Return the (X, Y) coordinate for the center point of the cell that contains the specified text.  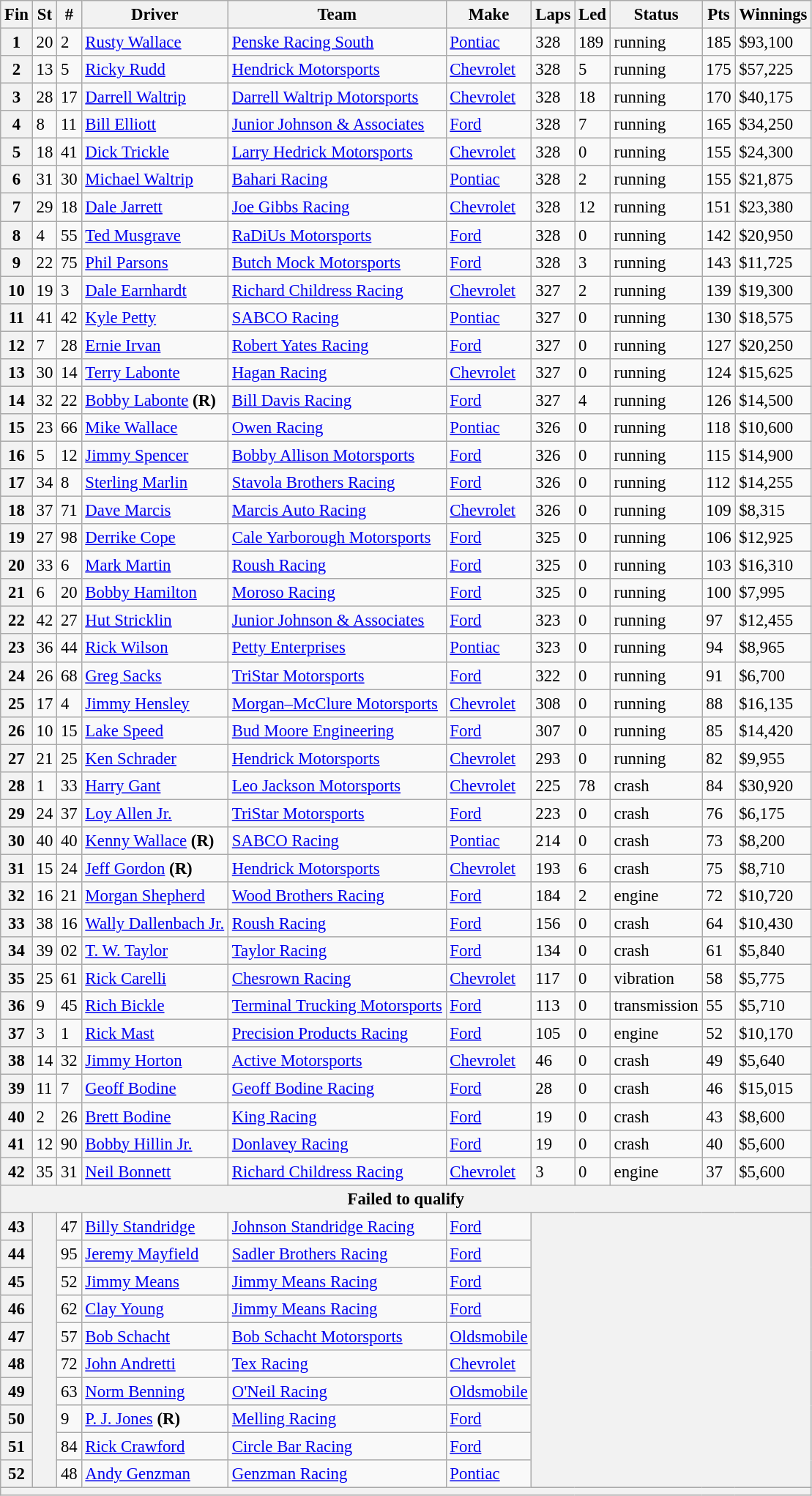
Leo Jackson Motorsports (337, 786)
143 (719, 262)
Dave Marcis (154, 511)
vibration (656, 979)
$14,500 (773, 400)
134 (554, 951)
Harry Gant (154, 786)
117 (554, 979)
118 (719, 428)
Jimmy Hensley (154, 703)
$23,380 (773, 207)
$6,175 (773, 813)
$14,255 (773, 483)
$12,925 (773, 538)
$8,200 (773, 841)
$20,250 (773, 345)
Donlavey Racing (337, 1144)
$21,875 (773, 179)
$10,720 (773, 896)
# (69, 15)
Robert Yates Racing (337, 345)
RaDiUs Motorsports (337, 235)
Bob Schacht (154, 1336)
100 (719, 593)
Terry Labonte (154, 373)
Butch Mock Motorsports (337, 262)
Andy Genzman (154, 1474)
Rusty Wallace (154, 42)
$16,135 (773, 703)
307 (554, 730)
225 (554, 786)
Winnings (773, 15)
Jimmy Horton (154, 1062)
165 (719, 125)
223 (554, 813)
Geoff Bodine Racing (337, 1089)
Circle Bar Racing (337, 1447)
Laps (554, 15)
76 (719, 813)
Precision Products Racing (337, 1034)
Derrike Cope (154, 538)
transmission (656, 1006)
Taylor Racing (337, 951)
Dale Jarrett (154, 207)
130 (719, 317)
151 (719, 207)
Jeff Gordon (R) (154, 868)
Team (337, 15)
322 (554, 675)
184 (554, 896)
189 (593, 42)
Darrell Waltrip Motorsports (337, 97)
Pts (719, 15)
57 (69, 1336)
Marcis Auto Racing (337, 511)
156 (554, 924)
78 (593, 786)
$7,995 (773, 593)
$5,640 (773, 1062)
$24,300 (773, 152)
$8,600 (773, 1117)
Led (593, 15)
Kenny Wallace (R) (154, 841)
97 (719, 621)
112 (719, 483)
Neil Bonnett (154, 1171)
Darrell Waltrip (154, 97)
Terminal Trucking Motorsports (337, 1006)
$10,170 (773, 1034)
175 (719, 70)
214 (554, 841)
Geoff Bodine (154, 1089)
170 (719, 97)
Jeremy Mayfield (154, 1254)
113 (554, 1006)
$14,900 (773, 455)
Bud Moore Engineering (337, 730)
$8,315 (773, 511)
Failed to qualify (406, 1199)
$9,955 (773, 758)
105 (554, 1034)
124 (719, 373)
Wally Dallenbach Jr. (154, 924)
Dale Earnhardt (154, 290)
Ken Schrader (154, 758)
Clay Young (154, 1309)
91 (719, 675)
103 (719, 566)
$20,950 (773, 235)
Mike Wallace (154, 428)
Rick Carelli (154, 979)
50 (17, 1419)
85 (719, 730)
115 (719, 455)
Brett Bodine (154, 1117)
$30,920 (773, 786)
Chesrown Racing (337, 979)
$40,175 (773, 97)
$10,430 (773, 924)
King Racing (337, 1117)
$14,420 (773, 730)
Lake Speed (154, 730)
Joe Gibbs Racing (337, 207)
Cale Yarborough Motorsports (337, 538)
94 (719, 648)
Dick Trickle (154, 152)
73 (719, 841)
Ricky Rudd (154, 70)
Rich Bickle (154, 1006)
$12,455 (773, 621)
Genzman Racing (337, 1474)
T. W. Taylor (154, 951)
Rick Wilson (154, 648)
Wood Brothers Racing (337, 896)
51 (17, 1447)
$15,015 (773, 1089)
63 (69, 1392)
Tex Racing (337, 1364)
106 (719, 538)
Bobby Hamilton (154, 593)
$11,725 (773, 262)
Bill Davis Racing (337, 400)
$8,965 (773, 648)
Bobby Labonte (R) (154, 400)
Rick Mast (154, 1034)
193 (554, 868)
$19,300 (773, 290)
$6,700 (773, 675)
$8,710 (773, 868)
Morgan–McClure Motorsports (337, 703)
58 (719, 979)
$57,225 (773, 70)
88 (719, 703)
P. J. Jones (R) (154, 1419)
Jimmy Spencer (154, 455)
$16,310 (773, 566)
90 (69, 1144)
Billy Standridge (154, 1226)
Petty Enterprises (337, 648)
Sterling Marlin (154, 483)
Rick Crawford (154, 1447)
Norm Benning (154, 1392)
Hut Stricklin (154, 621)
142 (719, 235)
68 (69, 675)
Bahari Racing (337, 179)
95 (69, 1254)
308 (554, 703)
Loy Allen Jr. (154, 813)
71 (69, 511)
Status (656, 15)
109 (719, 511)
Bill Elliott (154, 125)
Stavola Brothers Racing (337, 483)
Make (489, 15)
$5,840 (773, 951)
Michael Waltrip (154, 179)
John Andretti (154, 1364)
Bob Schacht Motorsports (337, 1336)
Penske Racing South (337, 42)
Owen Racing (337, 428)
98 (69, 538)
$15,625 (773, 373)
Sadler Brothers Racing (337, 1254)
Melling Racing (337, 1419)
Bobby Allison Motorsports (337, 455)
293 (554, 758)
Larry Hedrick Motorsports (337, 152)
Moroso Racing (337, 593)
Ted Musgrave (154, 235)
02 (69, 951)
O'Neil Racing (337, 1392)
Bobby Hillin Jr. (154, 1144)
Johnson Standridge Racing (337, 1226)
Kyle Petty (154, 317)
82 (719, 758)
Greg Sacks (154, 675)
Active Motorsports (337, 1062)
$5,775 (773, 979)
$5,710 (773, 1006)
139 (719, 290)
St (44, 15)
185 (719, 42)
Fin (17, 15)
$10,600 (773, 428)
$93,100 (773, 42)
Hagan Racing (337, 373)
Jimmy Means (154, 1281)
64 (719, 924)
126 (719, 400)
62 (69, 1309)
Phil Parsons (154, 262)
Ernie Irvan (154, 345)
Driver (154, 15)
127 (719, 345)
Mark Martin (154, 566)
66 (69, 428)
Morgan Shepherd (154, 896)
$18,575 (773, 317)
$34,250 (773, 125)
